Find where the given text appears and provide that cell's center as (X, Y) coordinate. 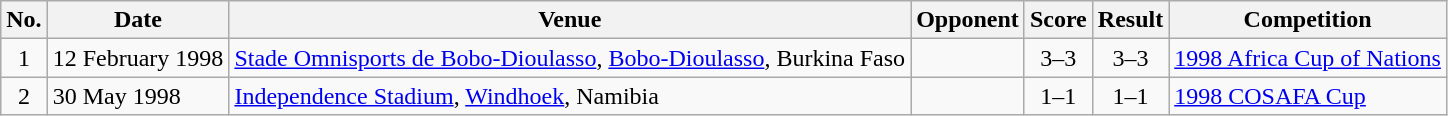
Date (138, 20)
1998 COSAFA Cup (1308, 96)
Stade Omnisports de Bobo-Dioulasso, Bobo-Dioulasso, Burkina Faso (570, 58)
No. (24, 20)
Result (1130, 20)
Independence Stadium, Windhoek, Namibia (570, 96)
2 (24, 96)
Venue (570, 20)
Score (1058, 20)
Competition (1308, 20)
Opponent (968, 20)
30 May 1998 (138, 96)
1998 Africa Cup of Nations (1308, 58)
12 February 1998 (138, 58)
1 (24, 58)
